Pinpoint the cell where the given text exists, returning its [x, y] midpoint coordinate. 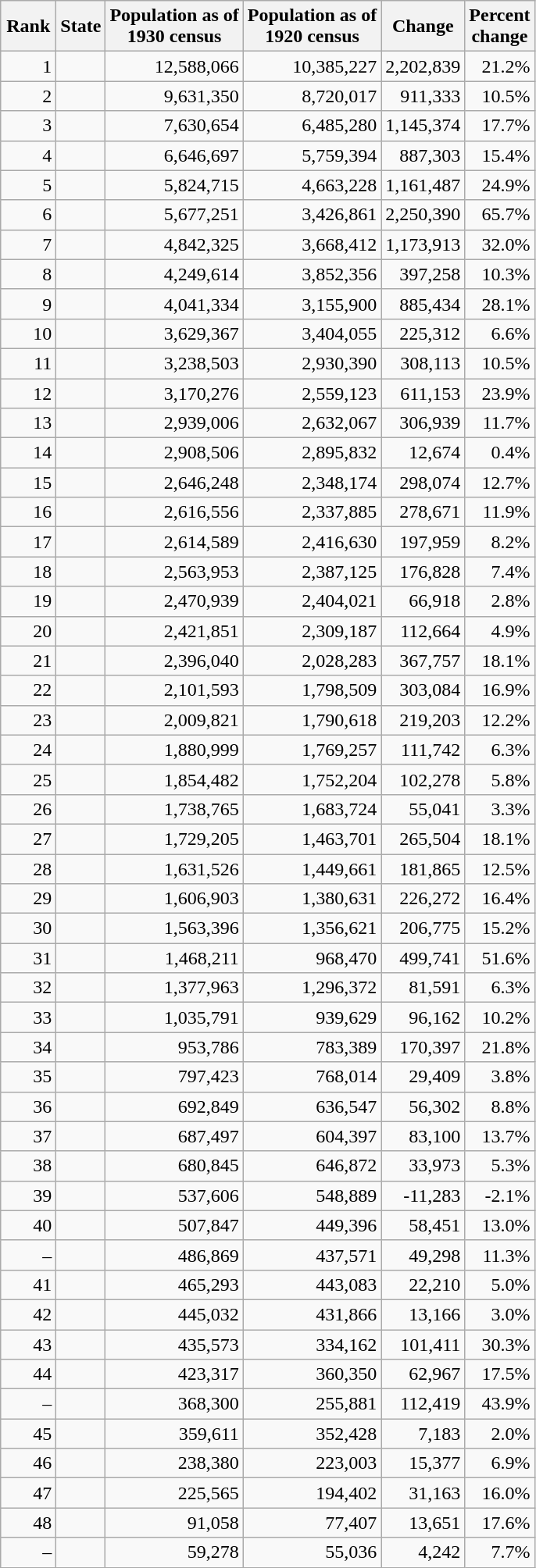
62,967 [423, 1374]
548,889 [312, 1196]
3,852,356 [312, 274]
14 [28, 453]
797,423 [174, 1077]
226,272 [423, 899]
367,757 [423, 661]
28 [28, 869]
278,671 [423, 512]
449,396 [312, 1225]
6,485,280 [312, 126]
176,828 [423, 572]
43.9% [500, 1404]
2,632,067 [312, 423]
968,470 [312, 958]
38 [28, 1166]
308,113 [423, 363]
2,101,593 [174, 690]
19 [28, 601]
2,028,283 [312, 661]
170,397 [423, 1047]
29 [28, 899]
28.1% [500, 304]
3,170,276 [174, 393]
2,563,953 [174, 572]
16 [28, 512]
4 [28, 155]
1,449,661 [312, 869]
Rank [28, 27]
5.0% [500, 1285]
6.9% [500, 1463]
12,588,066 [174, 66]
37 [28, 1136]
2,416,630 [312, 542]
102,278 [423, 779]
11.7% [500, 423]
91,058 [174, 1523]
13.0% [500, 1225]
8.2% [500, 542]
Population as of1920 census [312, 27]
2,009,821 [174, 720]
1,606,903 [174, 899]
219,203 [423, 720]
1,683,724 [312, 809]
5.3% [500, 1166]
611,153 [423, 393]
15 [28, 483]
431,866 [312, 1314]
11.9% [500, 512]
-11,283 [423, 1196]
1,790,618 [312, 720]
8.8% [500, 1107]
1,468,211 [174, 958]
7.7% [500, 1552]
12.5% [500, 869]
2,470,939 [174, 601]
2,250,390 [423, 215]
238,380 [174, 1463]
2,939,006 [174, 423]
-2.1% [500, 1196]
2,614,589 [174, 542]
1,563,396 [174, 928]
11.3% [500, 1255]
44 [28, 1374]
5,824,715 [174, 185]
21.2% [500, 66]
13,651 [423, 1523]
17.5% [500, 1374]
26 [28, 809]
96,162 [423, 1017]
3.3% [500, 809]
334,162 [312, 1344]
423,317 [174, 1374]
66,918 [423, 601]
223,003 [312, 1463]
3 [28, 126]
4,242 [423, 1552]
30.3% [500, 1344]
81,591 [423, 988]
13.7% [500, 1136]
4,249,614 [174, 274]
47 [28, 1493]
306,939 [423, 423]
20 [28, 631]
24.9% [500, 185]
194,402 [312, 1493]
16.0% [500, 1493]
23.9% [500, 393]
33,973 [423, 1166]
255,881 [312, 1404]
1,145,374 [423, 126]
30 [28, 928]
181,865 [423, 869]
687,497 [174, 1136]
112,419 [423, 1404]
298,074 [423, 483]
77,407 [312, 1523]
21.8% [500, 1047]
1,752,204 [312, 779]
499,741 [423, 958]
397,258 [423, 274]
40 [28, 1225]
885,434 [423, 304]
368,300 [174, 1404]
7.4% [500, 572]
2 [28, 96]
1,738,765 [174, 809]
34 [28, 1047]
17 [28, 542]
604,397 [312, 1136]
111,742 [423, 750]
49,298 [423, 1255]
5 [28, 185]
486,869 [174, 1255]
10.3% [500, 274]
2.0% [500, 1434]
2,421,851 [174, 631]
41 [28, 1285]
15.2% [500, 928]
0.4% [500, 453]
2,646,248 [174, 483]
39 [28, 1196]
8,720,017 [312, 96]
51.6% [500, 958]
Population as of1930 census [174, 27]
303,084 [423, 690]
1,798,509 [312, 690]
2,895,832 [312, 453]
23 [28, 720]
680,845 [174, 1166]
36 [28, 1107]
646,872 [312, 1166]
1,296,372 [312, 988]
11 [28, 363]
2,908,506 [174, 453]
206,775 [423, 928]
5,759,394 [312, 155]
18 [28, 572]
112,664 [423, 631]
46 [28, 1463]
56,302 [423, 1107]
1,631,526 [174, 869]
5,677,251 [174, 215]
101,411 [423, 1344]
31,163 [423, 1493]
15,377 [423, 1463]
359,611 [174, 1434]
55,036 [312, 1552]
24 [28, 750]
1,173,913 [423, 244]
32 [28, 988]
1,880,999 [174, 750]
35 [28, 1077]
9,631,350 [174, 96]
443,083 [312, 1285]
225,565 [174, 1493]
8 [28, 274]
437,571 [312, 1255]
768,014 [312, 1077]
537,606 [174, 1196]
29,409 [423, 1077]
1,769,257 [312, 750]
State [81, 27]
43 [28, 1344]
3,404,055 [312, 333]
1,729,205 [174, 839]
2,396,040 [174, 661]
4,041,334 [174, 304]
2,337,885 [312, 512]
636,547 [312, 1107]
48 [28, 1523]
3.0% [500, 1314]
2,309,187 [312, 631]
9 [28, 304]
10 [28, 333]
465,293 [174, 1285]
55,041 [423, 809]
10,385,227 [312, 66]
1,035,791 [174, 1017]
32.0% [500, 244]
1,380,631 [312, 899]
3,155,900 [312, 304]
33 [28, 1017]
2,616,556 [174, 512]
783,389 [312, 1047]
83,100 [423, 1136]
6,646,697 [174, 155]
45 [28, 1434]
22,210 [423, 1285]
4.9% [500, 631]
13,166 [423, 1314]
27 [28, 839]
Percentchange [500, 27]
3,629,367 [174, 333]
Change [423, 27]
953,786 [174, 1047]
42 [28, 1314]
7,183 [423, 1434]
2.8% [500, 601]
15.4% [500, 155]
2,202,839 [423, 66]
2,348,174 [312, 483]
1 [28, 66]
6 [28, 215]
16.9% [500, 690]
1,161,487 [423, 185]
5.8% [500, 779]
12.2% [500, 720]
445,032 [174, 1314]
3,668,412 [312, 244]
21 [28, 661]
435,573 [174, 1344]
939,629 [312, 1017]
7 [28, 244]
4,842,325 [174, 244]
3,238,503 [174, 363]
2,559,123 [312, 393]
4,663,228 [312, 185]
12 [28, 393]
16.4% [500, 899]
887,303 [423, 155]
6.6% [500, 333]
360,350 [312, 1374]
3,426,861 [312, 215]
58,451 [423, 1225]
692,849 [174, 1107]
265,504 [423, 839]
911,333 [423, 96]
3.8% [500, 1077]
13 [28, 423]
17.7% [500, 126]
59,278 [174, 1552]
12,674 [423, 453]
7,630,654 [174, 126]
2,404,021 [312, 601]
1,377,963 [174, 988]
12.7% [500, 483]
10.2% [500, 1017]
225,312 [423, 333]
1,356,621 [312, 928]
352,428 [312, 1434]
2,930,390 [312, 363]
22 [28, 690]
25 [28, 779]
17.6% [500, 1523]
1,854,482 [174, 779]
197,959 [423, 542]
507,847 [174, 1225]
2,387,125 [312, 572]
65.7% [500, 215]
31 [28, 958]
1,463,701 [312, 839]
